Provide the [X, Y] coordinate of the cell's center where the given text is located.  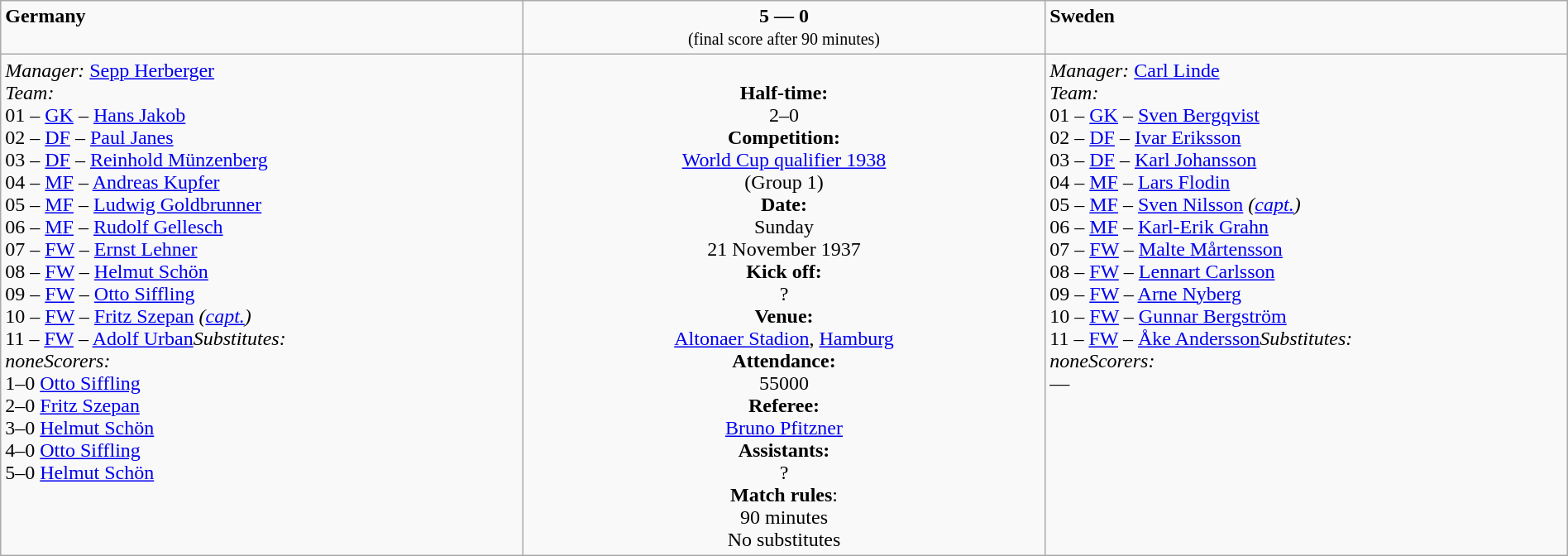
Sweden [1307, 28]
Germany [262, 28]
5 — 0(final score after 90 minutes) [784, 28]
